For the text-containing cell, return its midpoint in [X, Y] coordinate format. 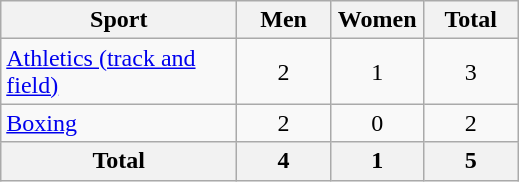
5 [471, 161]
Sport [119, 20]
Men [284, 20]
Women [377, 20]
Athletics (track and field) [119, 72]
4 [284, 161]
0 [377, 123]
3 [471, 72]
Boxing [119, 123]
